Extract the (x, y) coordinate from the center of the cell holding the provided text.  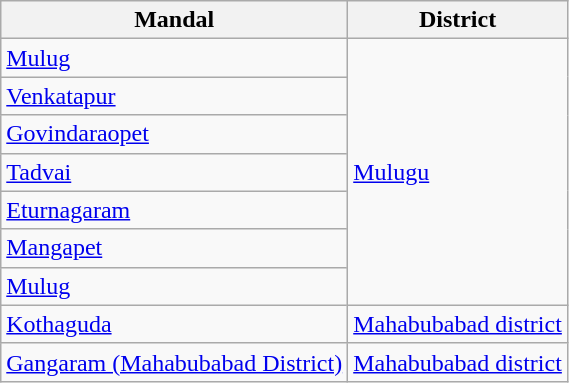
Mandal (174, 20)
Eturnagaram (174, 210)
Govindaraopet (174, 134)
District (458, 20)
Gangaram (Mahabubabad District) (174, 362)
Mulugu (458, 172)
Kothaguda (174, 324)
Mangapet (174, 248)
Tadvai (174, 172)
Venkatapur (174, 96)
